Extract the [x, y] coordinate from the center of the cell holding the provided text.  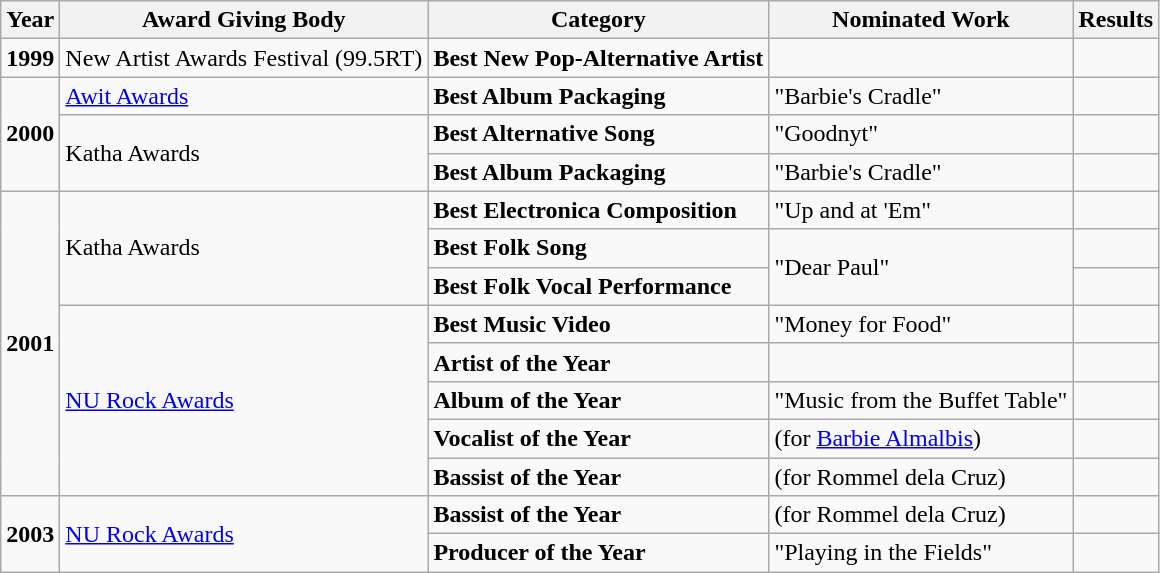
Results [1116, 20]
Best Folk Song [598, 248]
Album of the Year [598, 400]
2001 [30, 343]
Best Folk Vocal Performance [598, 286]
"Up and at 'Em" [921, 210]
Best Music Video [598, 324]
Awit Awards [244, 96]
Nominated Work [921, 20]
Vocalist of the Year [598, 438]
"Goodnyt" [921, 134]
(for Barbie Almalbis) [921, 438]
Category [598, 20]
"Dear Paul" [921, 267]
Producer of the Year [598, 553]
Year [30, 20]
"Money for Food" [921, 324]
Best Electronica Composition [598, 210]
"Music from the Buffet Table" [921, 400]
2000 [30, 134]
Best Alternative Song [598, 134]
Best New Pop-Alternative Artist [598, 58]
1999 [30, 58]
Award Giving Body [244, 20]
Artist of the Year [598, 362]
2003 [30, 534]
"Playing in the Fields" [921, 553]
New Artist Awards Festival (99.5RT) [244, 58]
